Output the [X, Y] coordinate of the center of the cell containing the given text.  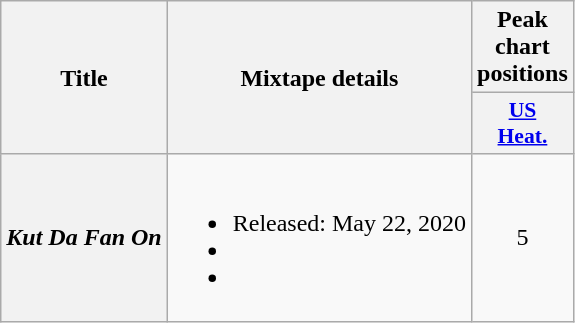
USHeat. [523, 124]
5 [523, 238]
Title [84, 78]
Kut Da Fan On [84, 238]
Mixtape details [319, 78]
Peak chart positions [523, 47]
Released: May 22, 2020 [319, 238]
